Locate the cell with the specified text and output its [x, y] center coordinate. 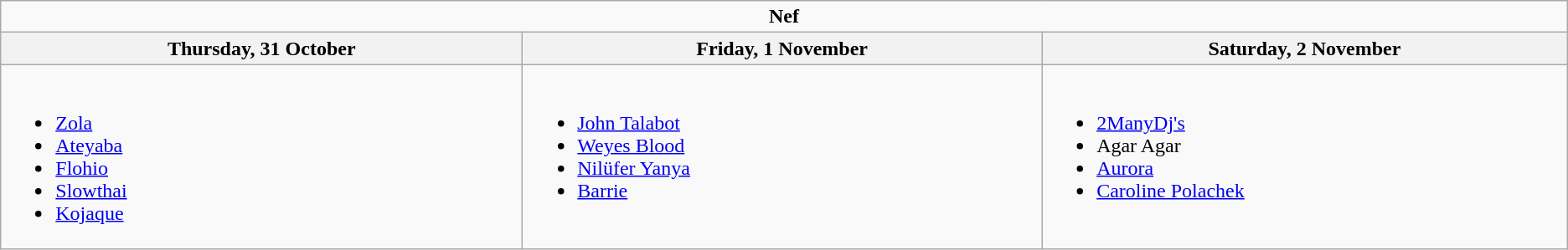
Thursday, 31 October [261, 48]
ZolaAteyabaFlohioSlowthaiKojaque [261, 157]
Friday, 1 November [782, 48]
John TalabotWeyes BloodNilüfer YanyaBarrie [782, 157]
Saturday, 2 November [1305, 48]
2ManyDj'sAgar AgarAuroraCaroline Polachek [1305, 157]
Nef [784, 17]
